Identify which cell holds the provided text, then report its (x, y) central coordinate. 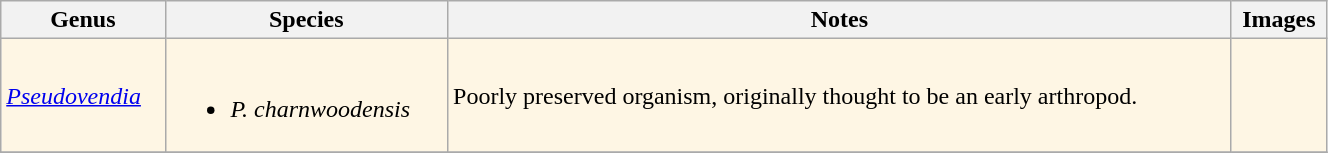
Poorly preserved organism, originally thought to be an early arthropod. (840, 96)
Notes (840, 20)
Images (1278, 20)
Pseudovendia (83, 96)
P. charnwoodensis (306, 96)
Genus (83, 20)
Species (306, 20)
